Identify which cell holds the provided text, then report its (X, Y) central coordinate. 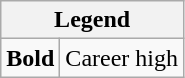
Career high (122, 58)
Legend (92, 20)
Bold (30, 58)
